Return the (X, Y) coordinate for the center point of the cell that contains the specified text.  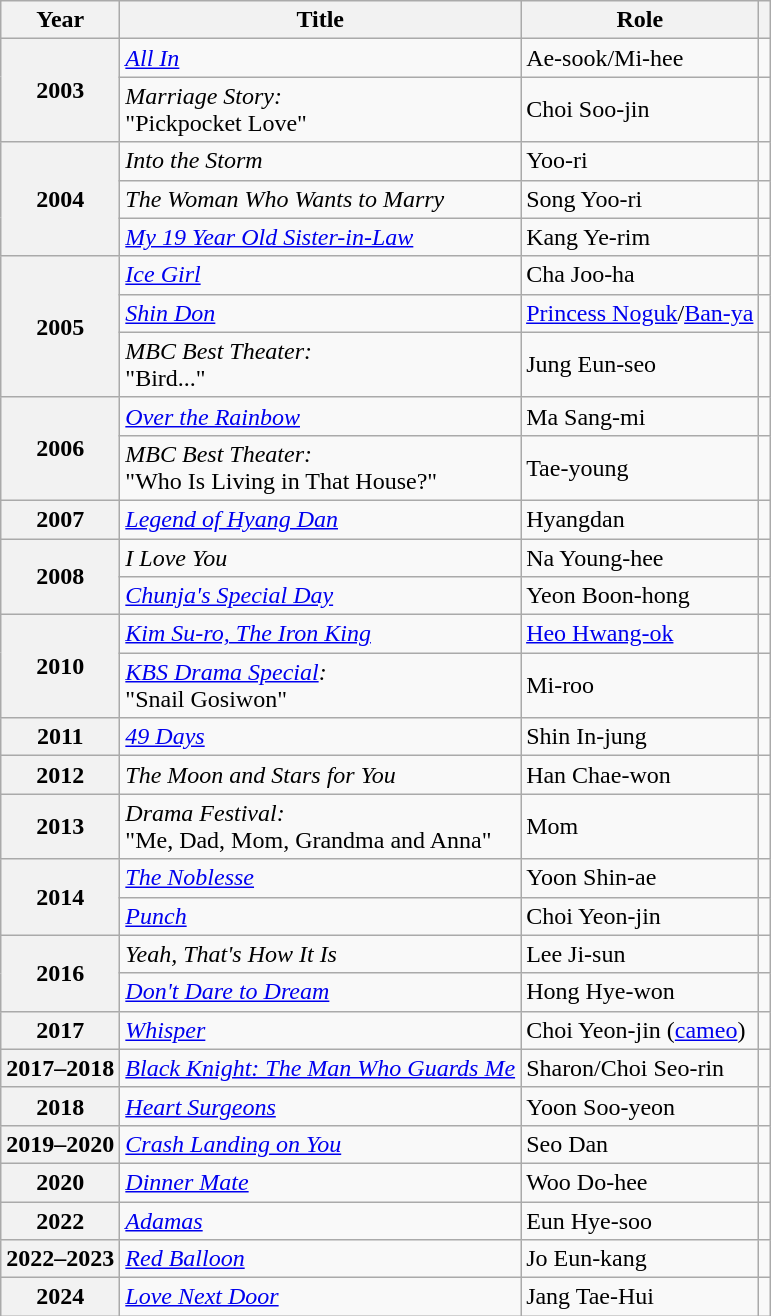
Black Knight: The Man Who Guards Me (320, 1068)
2017–2018 (60, 1068)
Year (60, 20)
Chunja's Special Day (320, 596)
Jang Tae-Hui (640, 1297)
Princess Noguk/Ban-ya (640, 313)
2011 (60, 737)
Mi-roo (640, 686)
2024 (60, 1297)
I Love You (320, 557)
My 19 Year Old Sister-in-Law (320, 237)
Ma Sang-mi (640, 416)
2022 (60, 1221)
Yoo-ri (640, 161)
Yoon Soo-yeon (640, 1106)
2012 (60, 775)
Heo Hwang-ok (640, 634)
2022–2023 (60, 1259)
Marriage Story:"Pickpocket Love" (320, 110)
Yeon Boon-hong (640, 596)
Yeah, That's How It Is (320, 954)
All In (320, 58)
2014 (60, 897)
Yoon Shin-ae (640, 878)
Kang Ye-rim (640, 237)
Adamas (320, 1221)
Crash Landing on You (320, 1144)
Whisper (320, 1030)
Red Balloon (320, 1259)
Dinner Mate (320, 1182)
Tae-young (640, 468)
The Noblesse (320, 878)
Into the Storm (320, 161)
2018 (60, 1106)
Shin In-jung (640, 737)
MBC Best Theater:"Who Is Living in That House?" (320, 468)
Ae-sook/Mi-hee (640, 58)
Na Young-hee (640, 557)
Han Chae-won (640, 775)
Choi Yeon-jin (640, 916)
2019–2020 (60, 1144)
2013 (60, 826)
MBC Best Theater:"Bird..." (320, 364)
2004 (60, 199)
The Moon and Stars for You (320, 775)
2005 (60, 326)
2007 (60, 519)
Choi Soo-jin (640, 110)
KBS Drama Special:"Snail Gosiwon" (320, 686)
Don't Dare to Dream (320, 992)
2008 (60, 576)
Jo Eun-kang (640, 1259)
2010 (60, 666)
Hyangdan (640, 519)
Hong Hye-won (640, 992)
Punch (320, 916)
Legend of Hyang Dan (320, 519)
The Woman Who Wants to Marry (320, 199)
2006 (60, 448)
Choi Yeon-jin (cameo) (640, 1030)
Seo Dan (640, 1144)
Cha Joo-ha (640, 275)
Mom (640, 826)
2003 (60, 90)
Kim Su-ro, The Iron King (320, 634)
Sharon/Choi Seo-rin (640, 1068)
Song Yoo-ri (640, 199)
Jung Eun-seo (640, 364)
Over the Rainbow (320, 416)
Eun Hye-soo (640, 1221)
2016 (60, 973)
Shin Don (320, 313)
Role (640, 20)
Heart Surgeons (320, 1106)
49 Days (320, 737)
Woo Do-hee (640, 1182)
Drama Festival:"Me, Dad, Mom, Grandma and Anna" (320, 826)
Title (320, 20)
Love Next Door (320, 1297)
Ice Girl (320, 275)
2020 (60, 1182)
2017 (60, 1030)
Lee Ji-sun (640, 954)
